Search for the cell housing the specified text and yield its [X, Y] center coordinate. 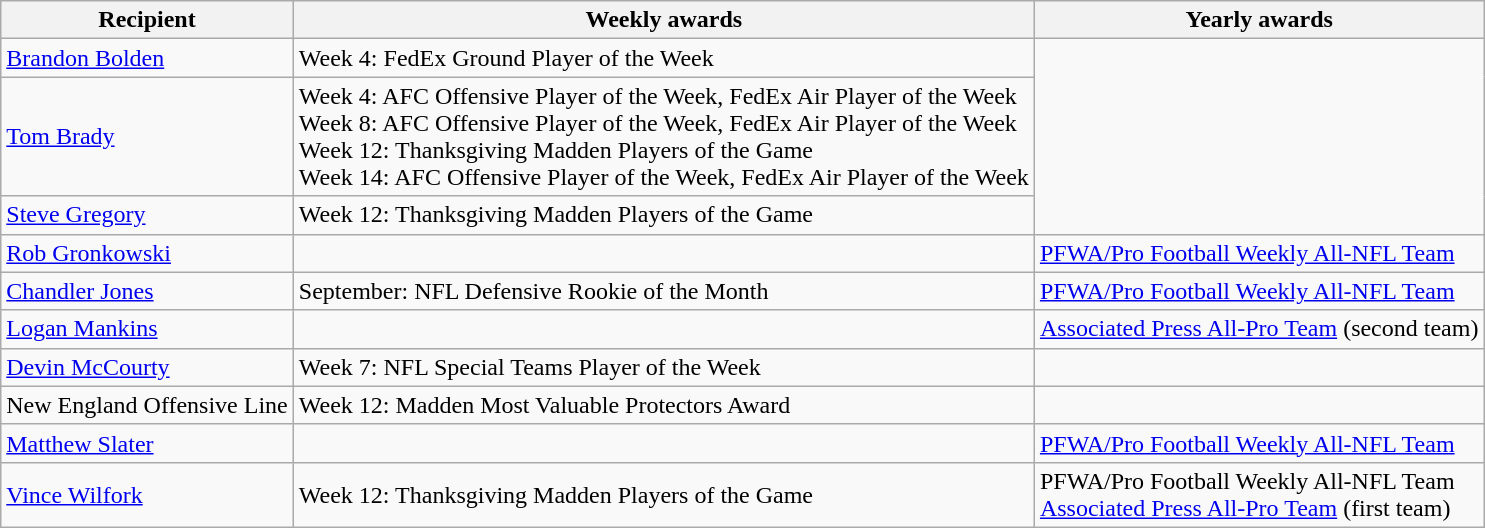
Tom Brady [148, 136]
Chandler Jones [148, 291]
Weekly awards [664, 20]
Week 12: Madden Most Valuable Protectors Award [664, 405]
Vince Wilfork [148, 494]
Yearly awards [1259, 20]
Devin McCourty [148, 367]
Week 4: FedEx Ground Player of the Week [664, 58]
New England Offensive Line [148, 405]
PFWA/Pro Football Weekly All-NFL TeamAssociated Press All-Pro Team (first team) [1259, 494]
Rob Gronkowski [148, 253]
Associated Press All-Pro Team (second team) [1259, 329]
Steve Gregory [148, 215]
Logan Mankins [148, 329]
Matthew Slater [148, 443]
Recipient [148, 20]
September: NFL Defensive Rookie of the Month [664, 291]
Brandon Bolden [148, 58]
Week 7: NFL Special Teams Player of the Week [664, 367]
